Determine the [x, y] coordinate at the center of the cell enclosing the given text.  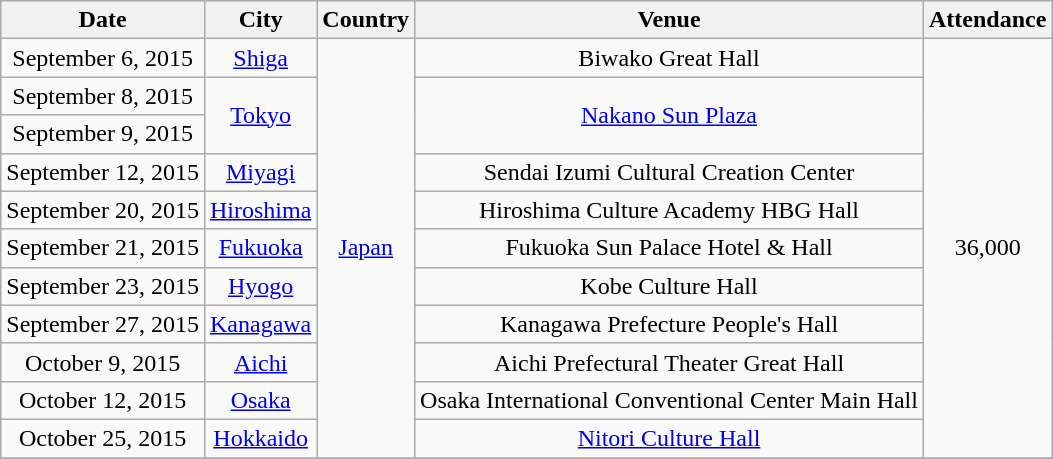
Hiroshima Culture Academy HBG Hall [670, 210]
September 9, 2015 [103, 134]
Date [103, 20]
Fukuoka Sun Palace Hotel & Hall [670, 248]
Miyagi [260, 172]
Nakano Sun Plaza [670, 115]
Osaka International Conventional Center Main Hall [670, 400]
36,000 [987, 248]
City [260, 20]
Aichi Prefectural Theater Great Hall [670, 362]
Kanagawa Prefecture People's Hall [670, 324]
Biwako Great Hall [670, 58]
Shiga [260, 58]
September 27, 2015 [103, 324]
September 8, 2015 [103, 96]
Japan [366, 248]
Hiroshima [260, 210]
Kobe Culture Hall [670, 286]
Hokkaido [260, 438]
Hyogo [260, 286]
September 21, 2015 [103, 248]
Nitori Culture Hall [670, 438]
Sendai Izumi Cultural Creation Center [670, 172]
Tokyo [260, 115]
October 12, 2015 [103, 400]
September 6, 2015 [103, 58]
Country [366, 20]
Kanagawa [260, 324]
September 23, 2015 [103, 286]
September 12, 2015 [103, 172]
Fukuoka [260, 248]
October 9, 2015 [103, 362]
Venue [670, 20]
Osaka [260, 400]
Attendance [987, 20]
Aichi [260, 362]
October 25, 2015 [103, 438]
September 20, 2015 [103, 210]
